Output the [X, Y] coordinate of the center of the cell containing the given text.  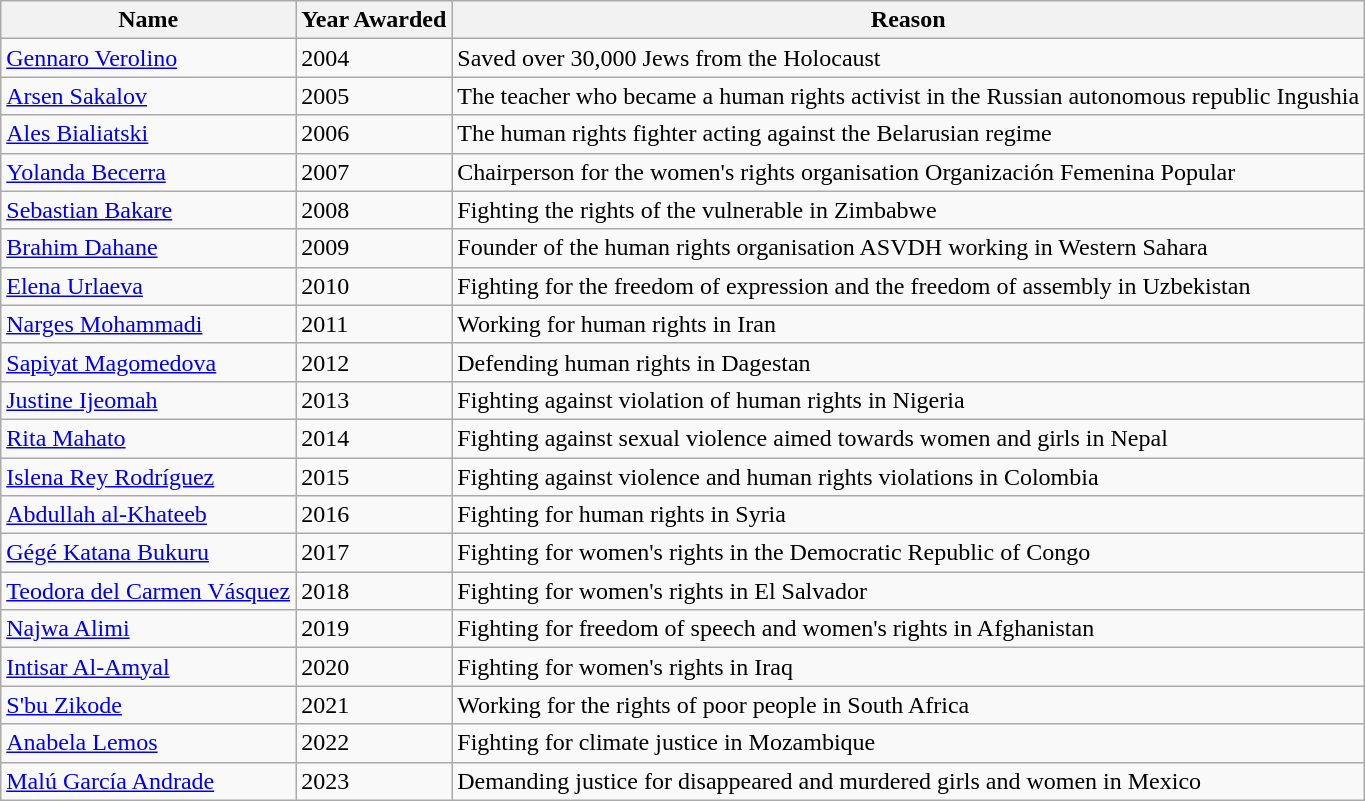
Fighting for climate justice in Mozambique [908, 743]
Demanding justice for disappeared and murdered girls and women in Mexico [908, 781]
Working for the rights of poor people in South Africa [908, 705]
2019 [374, 629]
2022 [374, 743]
Ales Bialiatski [148, 134]
Name [148, 20]
Saved over 30,000 Jews from the Holocaust [908, 58]
Chairperson for the women's rights organisation Organización Femenina Popular [908, 172]
2018 [374, 591]
Fighting against violation of human rights in Nigeria [908, 400]
2011 [374, 324]
Fighting for women's rights in Iraq [908, 667]
2004 [374, 58]
Elena Urlaeva [148, 286]
Fighting for the freedom of expression and the freedom of assembly in Uzbekistan [908, 286]
Year Awarded [374, 20]
Brahim Dahane [148, 248]
2017 [374, 553]
Sebastian Bakare [148, 210]
Gennaro Verolino [148, 58]
Yolanda Becerra [148, 172]
Justine Ijeomah [148, 400]
Fighting against violence and human rights violations in Colombia [908, 477]
Intisar Al-Amyal [148, 667]
2009 [374, 248]
Narges Mohammadi [148, 324]
Gégé Katana Bukuru [148, 553]
Teodora del Carmen Vásquez [148, 591]
Working for human rights in Iran [908, 324]
2010 [374, 286]
2007 [374, 172]
Fighting for women's rights in El Salvador [908, 591]
Islena Rey Rodríguez [148, 477]
Fighting for freedom of speech and women's rights in Afghanistan [908, 629]
2005 [374, 96]
Reason [908, 20]
Malú García Andrade [148, 781]
2014 [374, 438]
The teacher who became a human rights activist in the Russian autonomous republic Ingushia [908, 96]
2021 [374, 705]
2006 [374, 134]
2015 [374, 477]
Defending human rights in Dagestan [908, 362]
2013 [374, 400]
2008 [374, 210]
Abdullah al-Khateeb [148, 515]
2016 [374, 515]
S'bu Zikode [148, 705]
Anabela Lemos [148, 743]
2020 [374, 667]
Founder of the human rights organisation ASVDH working in Western Sahara [908, 248]
Arsen Sakalov [148, 96]
Fighting against sexual violence aimed towards women and girls in Nepal [908, 438]
2023 [374, 781]
Fighting for human rights in Syria [908, 515]
Rita Mahato [148, 438]
Fighting the rights of the vulnerable in Zimbabwe [908, 210]
Najwa Alimi [148, 629]
2012 [374, 362]
The human rights fighter acting against the Belarusian regime [908, 134]
Fighting for women's rights in the Democratic Republic of Congo [908, 553]
Sapiyat Magomedova [148, 362]
